Provide the [x, y] coordinate of the cell's center where the given text is located.  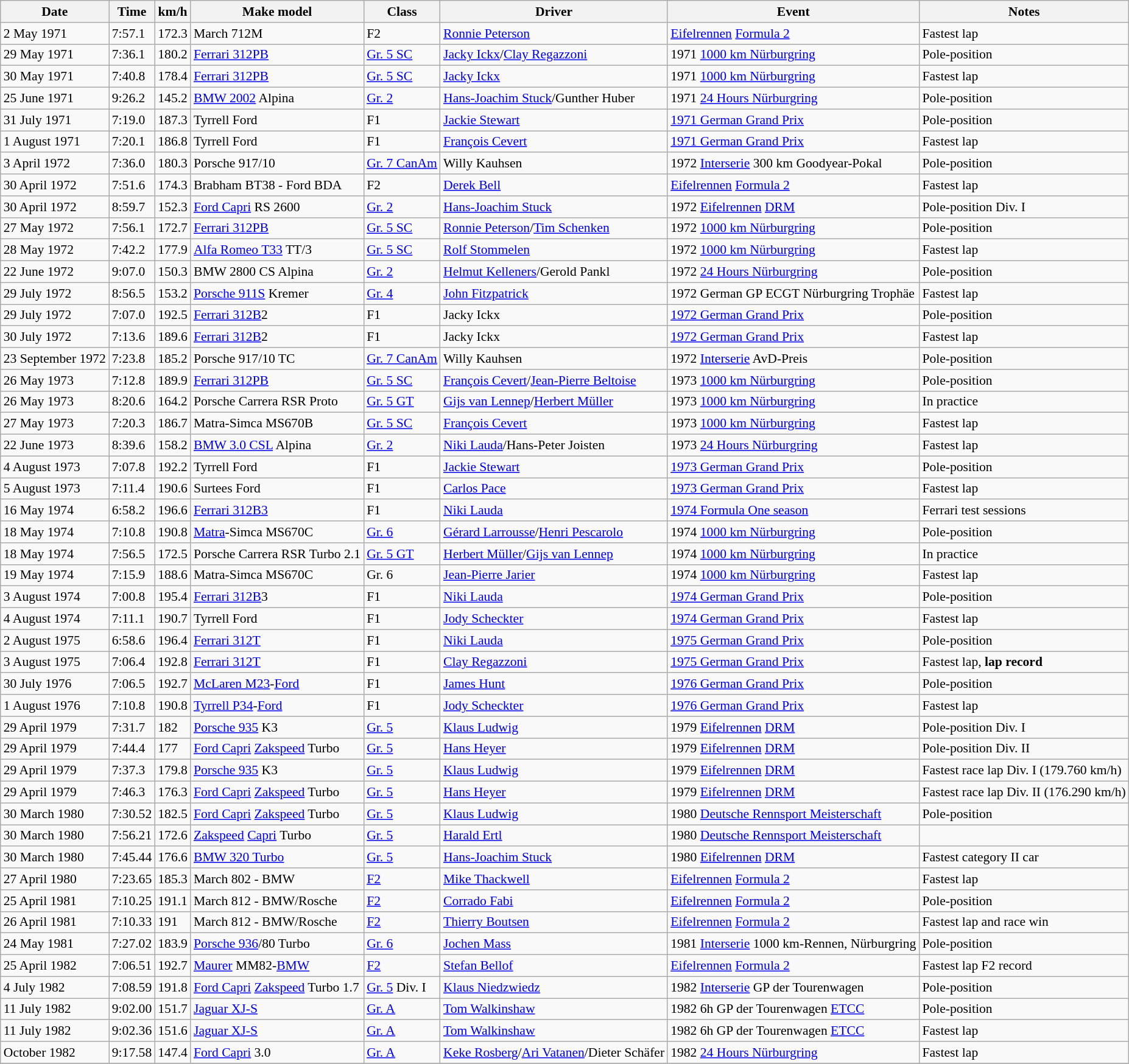
174.3 [173, 185]
189.9 [173, 380]
176.3 [173, 793]
1981 Interserie 1000 km-Rennen, Nürburgring [793, 944]
Ford Capri 3.0 [277, 1052]
Fastest race lap Div. II (176.290 km/h) [1024, 793]
7:36.0 [132, 164]
Fastest category II car [1024, 858]
Corrado Fabi [554, 901]
177 [173, 749]
195.4 [173, 597]
Ford Capri RS 2600 [277, 207]
183.9 [173, 944]
7:11.4 [132, 489]
3 August 1975 [55, 662]
Ferrari test sessions [1024, 511]
Porsche 917/10 [277, 164]
Fastest lap F2 record [1024, 966]
Jean-Pierre Jarier [554, 575]
26 April 1981 [55, 922]
Keke Rosberg/Ari Vatanen/Dieter Schäfer [554, 1052]
6:58.6 [132, 640]
151.7 [173, 1009]
7:06.4 [132, 662]
1973 24 Hours Nürburgring [793, 446]
7:15.9 [132, 575]
172.5 [173, 554]
191.8 [173, 987]
22 June 1973 [55, 446]
Clay Regazzoni [554, 662]
7:44.4 [132, 749]
Ford Capri Zakspeed Turbo 1.7 [277, 987]
9:07.0 [132, 272]
Class [402, 12]
Niki Lauda/Hans-Peter Joisten [554, 446]
François Cevert/Jean-Pierre Beltoise [554, 380]
Porsche 917/10 TC [277, 359]
147.4 [173, 1052]
8:59.7 [132, 207]
7:13.6 [132, 337]
4 July 1982 [55, 987]
172.7 [173, 228]
25 June 1971 [55, 99]
7:20.3 [132, 424]
191.1 [173, 901]
30 May 1971 [55, 77]
24 May 1981 [55, 944]
7:56.21 [132, 836]
9:02.00 [132, 1009]
Carlos Pace [554, 489]
Surtees Ford [277, 489]
9:17.58 [132, 1052]
7:07.0 [132, 315]
Porsche Carrera RSR Turbo 2.1 [277, 554]
185.3 [173, 879]
28 May 1972 [55, 250]
192.2 [173, 467]
1972 Interserie AvD-Preis [793, 359]
30 July 1972 [55, 337]
5 August 1973 [55, 489]
7:07.8 [132, 467]
179.8 [173, 771]
7:00.8 [132, 597]
8:39.6 [132, 446]
172.3 [173, 33]
Matra-Simca MS670B [277, 424]
Jacky Ickx/Clay Regazzoni [554, 55]
BMW 2002 Alpina [277, 99]
7:27.02 [132, 944]
182.5 [173, 814]
Gérard Larrousse/Henri Pescarolo [554, 532]
187.3 [173, 120]
1971 24 Hours Nürburgring [793, 99]
2 August 1975 [55, 640]
7:12.8 [132, 380]
Hans-Joachim Stuck/Gunther Huber [554, 99]
4 August 1973 [55, 467]
164.2 [173, 402]
16 May 1974 [55, 511]
145.2 [173, 99]
Thierry Boutsen [554, 922]
March 802 - BMW [277, 879]
7:20.1 [132, 142]
186.7 [173, 424]
Derek Bell [554, 185]
25 April 1981 [55, 901]
Helmut Kelleners/Gerold Pankl [554, 272]
James Hunt [554, 684]
182 [173, 727]
150.3 [173, 272]
172.6 [173, 836]
7:08.59 [132, 987]
BMW 320 Turbo [277, 858]
Notes [1024, 12]
Mike Thackwell [554, 879]
6:58.2 [132, 511]
27 April 1980 [55, 879]
7:10.25 [132, 901]
Event [793, 12]
1 August 1976 [55, 705]
176.6 [173, 858]
151.6 [173, 1031]
7:51.6 [132, 185]
Herbert Müller/Gijs van Lennep [554, 554]
7:11.1 [132, 619]
3 April 1972 [55, 164]
7:56.1 [132, 228]
8:20.6 [132, 402]
196.4 [173, 640]
1972 Eifelrennen DRM [793, 207]
1974 Formula One season [793, 511]
Date [55, 12]
152.3 [173, 207]
7:36.1 [132, 55]
9:26.2 [132, 99]
Time [132, 12]
2 May 1971 [55, 33]
19 May 1974 [55, 575]
Klaus Niedzwiedz [554, 987]
178.4 [173, 77]
7:45.44 [132, 858]
27 May 1973 [55, 424]
7:40.8 [132, 77]
7:10.33 [132, 922]
John Fitzpatrick [554, 293]
7:31.7 [132, 727]
Stefan Bellof [554, 966]
31 July 1971 [55, 120]
7:42.2 [132, 250]
Fastest lap and race win [1024, 922]
BMW 2800 CS Alpina [277, 272]
8:56.5 [132, 293]
189.6 [173, 337]
Zakspeed Capri Turbo [277, 836]
27 May 1972 [55, 228]
177.9 [173, 250]
1972 German GP ECGT Nürburgring Trophäe [793, 293]
7:30.52 [132, 814]
7:23.8 [132, 359]
Jochen Mass [554, 944]
Gr. 5 Div. I [402, 987]
7:46.3 [132, 793]
Rolf Stommelen [554, 250]
Harald Ertl [554, 836]
km/h [173, 12]
196.6 [173, 511]
1972 Interserie 300 km Goodyear-Pokal [793, 164]
Fastest lap, lap record [1024, 662]
7:06.5 [132, 684]
185.2 [173, 359]
1980 Eifelrennen DRM [793, 858]
9:02.36 [132, 1031]
25 April 1982 [55, 966]
1982 24 Hours Nürburgring [793, 1052]
Make model [277, 12]
3 August 1974 [55, 597]
1 August 1971 [55, 142]
7:19.0 [132, 120]
7:57.1 [132, 33]
158.2 [173, 446]
191 [173, 922]
Tyrrell P34-Ford [277, 705]
Porsche 911S Kremer [277, 293]
190.7 [173, 619]
190.6 [173, 489]
1972 24 Hours Nürburgring [793, 272]
Gijs van Lennep/Herbert Müller [554, 402]
30 July 1976 [55, 684]
Maurer MM82-BMW [277, 966]
7:06.51 [132, 966]
March 712M [277, 33]
Driver [554, 12]
180.2 [173, 55]
186.8 [173, 142]
Gr. 4 [402, 293]
Porsche Carrera RSR Proto [277, 402]
McLaren M23-Ford [277, 684]
22 June 1972 [55, 272]
23 September 1972 [55, 359]
192.8 [173, 662]
4 August 1974 [55, 619]
192.5 [173, 315]
29 May 1971 [55, 55]
188.6 [173, 575]
Brabham BT38 - Ford BDA [277, 185]
180.3 [173, 164]
7:23.65 [132, 879]
Ronnie Peterson/Tim Schenken [554, 228]
Fastest race lap Div. I (179.760 km/h) [1024, 771]
7:56.5 [132, 554]
153.2 [173, 293]
Pole-position Div. II [1024, 749]
1982 Interserie GP der Tourenwagen [793, 987]
Alfa Romeo T33 TT/3 [277, 250]
7:37.3 [132, 771]
Ronnie Peterson [554, 33]
October 1982 [55, 1052]
BMW 3.0 CSL Alpina [277, 446]
Porsche 936/80 Turbo [277, 944]
